Locate the cell with the specified text and output its [X, Y] center coordinate. 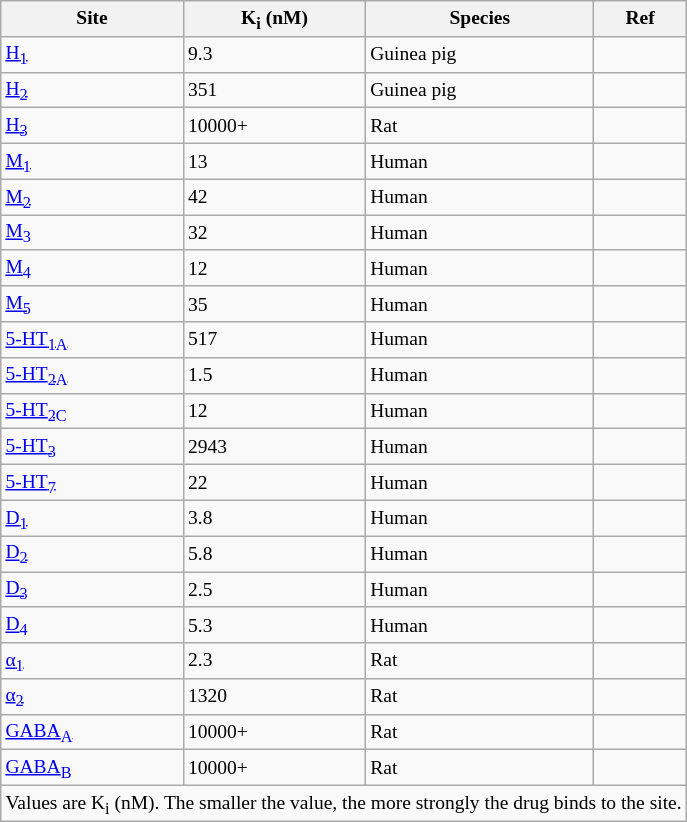
35 [274, 304]
5-HT1A [92, 340]
5-HT3 [92, 447]
351 [274, 90]
1320 [274, 697]
2.3 [274, 661]
α2 [92, 697]
5-HT2C [92, 411]
M1 [92, 161]
2943 [274, 447]
GABAA [92, 732]
H1 [92, 54]
9.3 [274, 54]
H2 [92, 90]
Ref [640, 19]
D1 [92, 518]
H3 [92, 126]
1.5 [274, 375]
M4 [92, 268]
α1 [92, 661]
3.8 [274, 518]
D2 [92, 554]
M3 [92, 233]
Species [480, 19]
Values are Ki (nM). The smaller the value, the more strongly the drug binds to the site. [344, 804]
5-HT2A [92, 375]
2.5 [274, 590]
M5 [92, 304]
22 [274, 482]
D3 [92, 590]
Ki (nM) [274, 19]
517 [274, 340]
M2 [92, 197]
GABAB [92, 768]
Site [92, 19]
5.3 [274, 625]
D4 [92, 625]
5-HT7 [92, 482]
5.8 [274, 554]
42 [274, 197]
13 [274, 161]
32 [274, 233]
